Search for the cell housing the specified text and yield its [X, Y] center coordinate. 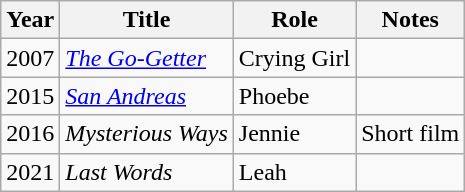
Leah [294, 172]
Crying Girl [294, 58]
The Go-Getter [147, 58]
Short film [410, 134]
2015 [30, 96]
San Andreas [147, 96]
2021 [30, 172]
Phoebe [294, 96]
Notes [410, 20]
Year [30, 20]
2007 [30, 58]
Title [147, 20]
Mysterious Ways [147, 134]
Role [294, 20]
Jennie [294, 134]
Last Words [147, 172]
2016 [30, 134]
